Detect which cell encompasses the target text, then output its (x, y) center coordinate. 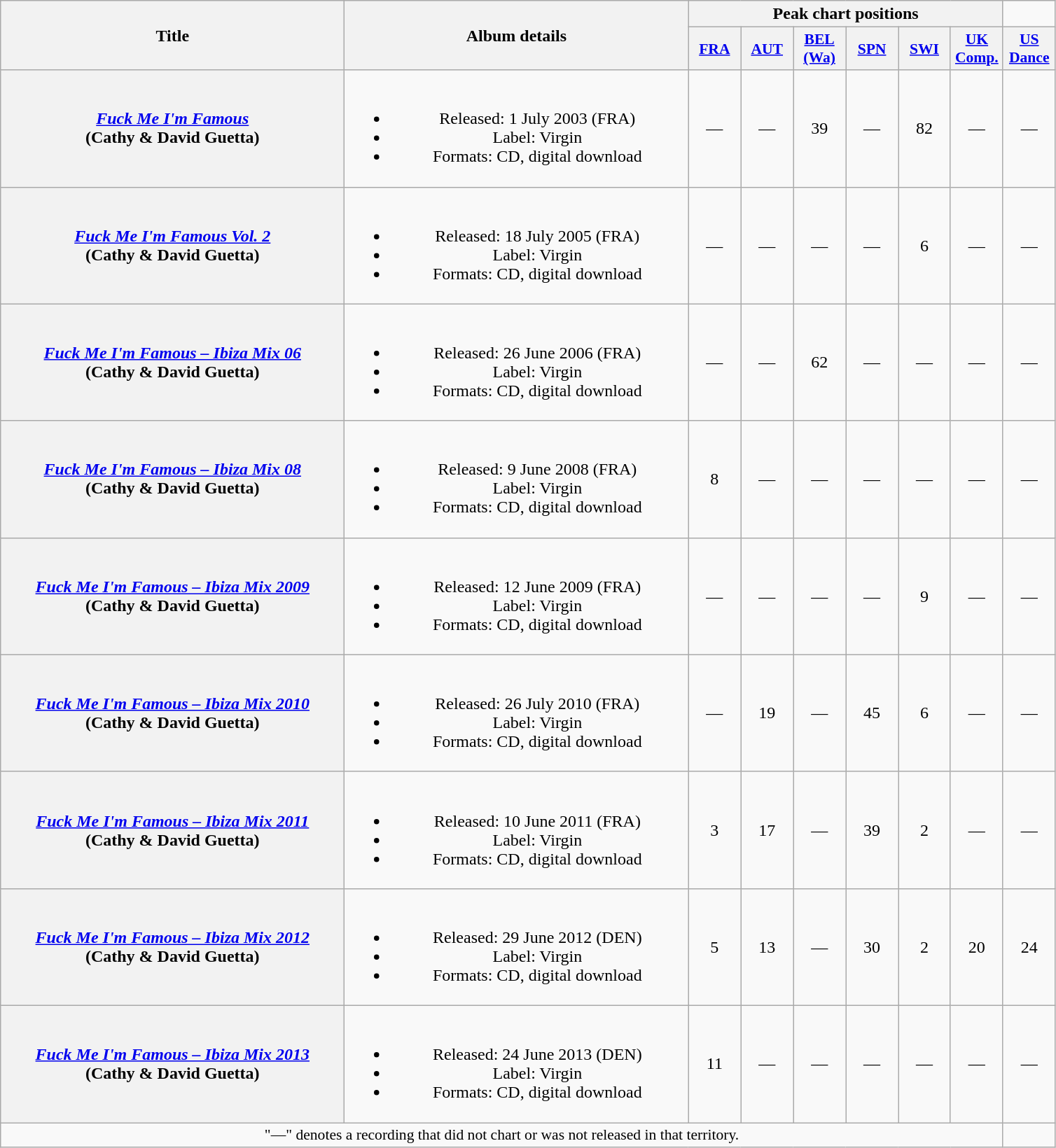
Released: 24 June 2013 (DEN)Label: VirginFormats: CD, digital download (517, 1064)
Title (172, 35)
Fuck Me I'm Famous – Ibiza Mix 08(Cathy & David Guetta) (172, 479)
17 (767, 830)
AUT (767, 49)
Released: 26 July 2010 (FRA)Label: VirginFormats: CD, digital download (517, 713)
BEL(Wa) (819, 49)
Fuck Me I'm Famous – Ibiza Mix 2010(Cathy & David Guetta) (172, 713)
30 (873, 946)
Released: 12 June 2009 (FRA)Label: VirginFormats: CD, digital download (517, 596)
19 (767, 713)
Released: 1 July 2003 (FRA)Label: VirginFormats: CD, digital download (517, 129)
9 (924, 596)
5 (714, 946)
20 (976, 946)
3 (714, 830)
SPN (873, 49)
Album details (517, 35)
Released: 10 June 2011 (FRA)Label: VirginFormats: CD, digital download (517, 830)
Fuck Me I'm Famous – Ibiza Mix 2013(Cathy & David Guetta) (172, 1064)
82 (924, 129)
Released: 9 June 2008 (FRA)Label: VirginFormats: CD, digital download (517, 479)
62 (819, 363)
Fuck Me I'm Famous – Ibiza Mix 2011(Cathy & David Guetta) (172, 830)
Fuck Me I'm Famous – Ibiza Mix 06(Cathy & David Guetta) (172, 363)
Fuck Me I'm Famous(Cathy & David Guetta) (172, 129)
8 (714, 479)
USDance (1029, 49)
FRA (714, 49)
SWI (924, 49)
"—" denotes a recording that did not chart or was not released in that territory. (502, 1135)
Fuck Me I'm Famous – Ibiza Mix 2012(Cathy & David Guetta) (172, 946)
Fuck Me I'm Famous Vol. 2(Cathy & David Guetta) (172, 245)
Released: 18 July 2005 (FRA)Label: VirginFormats: CD, digital download (517, 245)
11 (714, 1064)
UKComp. (976, 49)
Peak chart positions (846, 14)
24 (1029, 946)
Fuck Me I'm Famous – Ibiza Mix 2009(Cathy & David Guetta) (172, 596)
Released: 29 June 2012 (DEN)Label: VirginFormats: CD, digital download (517, 946)
13 (767, 946)
Released: 26 June 2006 (FRA)Label: VirginFormats: CD, digital download (517, 363)
45 (873, 713)
